Detect which cell encompasses the target text, then output its (X, Y) center coordinate. 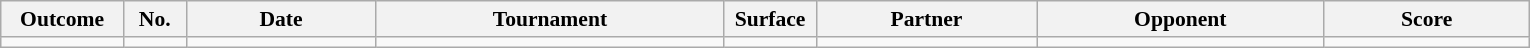
Score (1426, 19)
No. (154, 19)
Date (281, 19)
Partner (926, 19)
Outcome (62, 19)
Tournament (550, 19)
Opponent (1180, 19)
Surface (770, 19)
